Detect which cell encompasses the target text, then output its [X, Y] center coordinate. 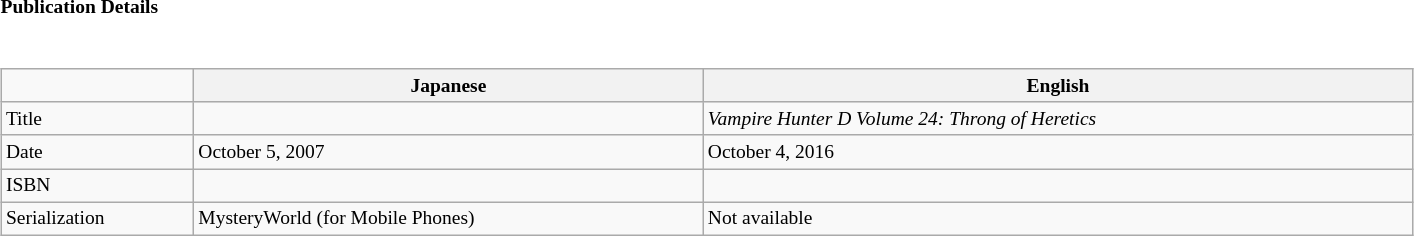
Date [97, 152]
English [1058, 86]
Serialization [97, 218]
Japanese [449, 86]
MysteryWorld (for Mobile Phones) [449, 218]
October 5, 2007 [449, 152]
Vampire Hunter D Volume 24: Throng of Heretics [1058, 118]
Title [97, 118]
October 4, 2016 [1058, 152]
ISBN [97, 186]
Not available [1058, 218]
